Provide the (X, Y) coordinate of the cell's center where the given text is located.  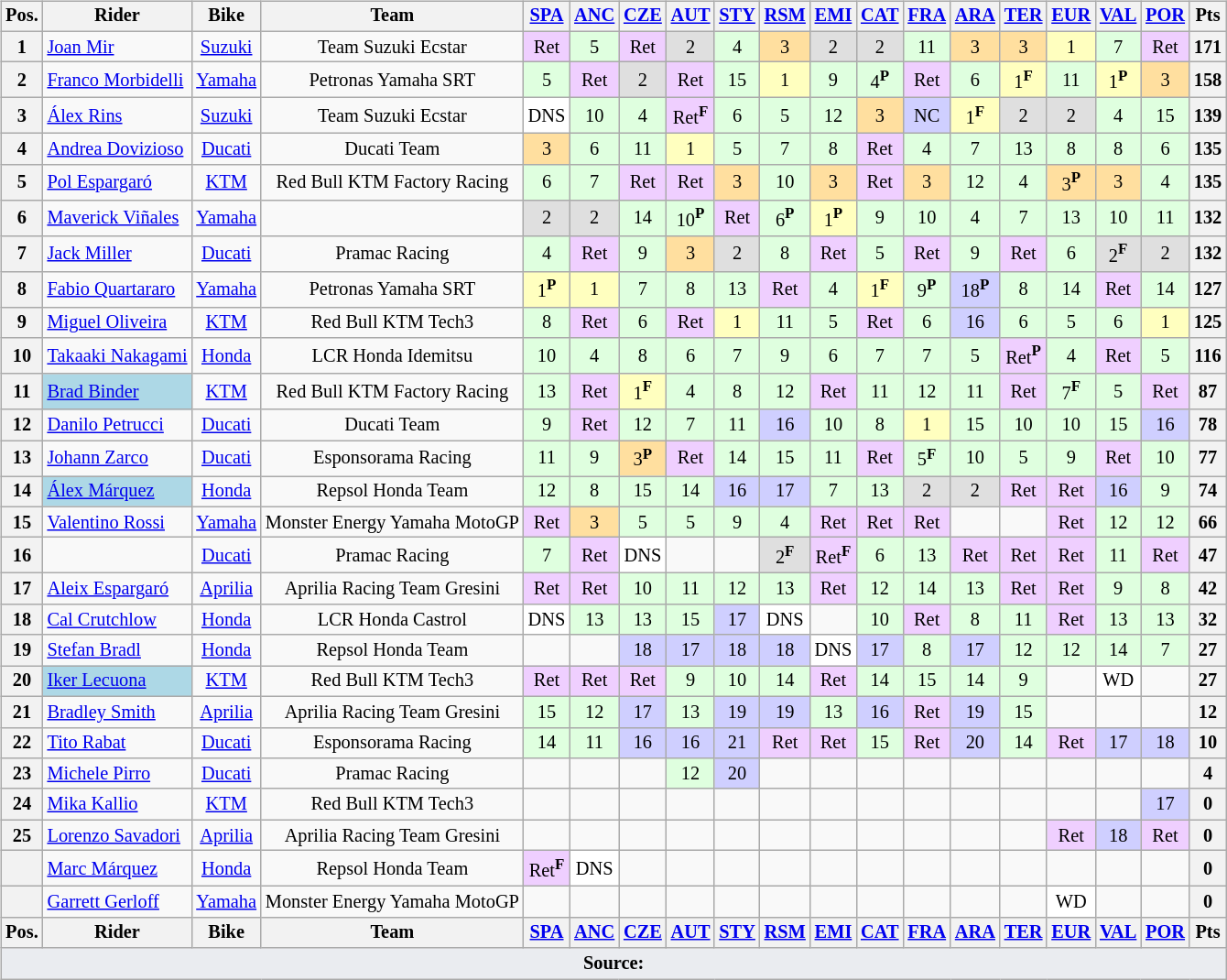
Stefan Bradl (117, 650)
22 (22, 743)
78 (1208, 425)
Cal Crutchlow (117, 619)
Pol Espargaró (117, 183)
32 (1208, 619)
Álex Rins (117, 115)
Miguel Oliveira (117, 322)
Maverick Viñales (117, 218)
116 (1208, 355)
7F (1071, 392)
Iker Lecuona (117, 681)
25 (22, 835)
Tito Rabat (117, 743)
77 (1208, 458)
42 (1208, 589)
10P (690, 218)
87 (1208, 392)
Joan Mir (117, 47)
Michele Pirro (117, 774)
Mika Kallio (117, 804)
139 (1208, 115)
9P (927, 289)
RetP (1024, 355)
47 (1208, 555)
Lorenzo Savadori (117, 835)
LCR Honda Castrol (392, 619)
Bradley Smith (117, 712)
Franco Morbidelli (117, 81)
Source: (613, 964)
Johann Zarco (117, 458)
LCR Honda Idemitsu (392, 355)
Andrea Dovizioso (117, 149)
66 (1208, 522)
Valentino Rossi (117, 522)
6P (786, 218)
158 (1208, 81)
Álex Márquez (117, 492)
Takaaki Nakagami (117, 355)
Danilo Petrucci (117, 425)
Marc Márquez (117, 868)
74 (1208, 492)
Fabio Quartararo (117, 289)
NC (927, 115)
24 (22, 804)
Aleix Espargaró (117, 589)
171 (1208, 47)
4P (879, 81)
23 (22, 774)
125 (1208, 322)
Garrett Gerloff (117, 902)
Brad Binder (117, 392)
5F (927, 458)
127 (1208, 289)
Jack Miller (117, 253)
18P (975, 289)
